Locate the cell with the specified text and output its (X, Y) center coordinate. 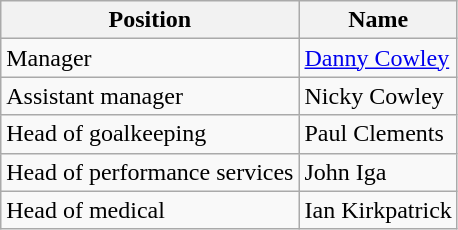
Danny Cowley (378, 58)
Head of goalkeeping (150, 134)
Head of performance services (150, 172)
Position (150, 20)
John Iga (378, 172)
Ian Kirkpatrick (378, 210)
Head of medical (150, 210)
Paul Clements (378, 134)
Name (378, 20)
Nicky Cowley (378, 96)
Manager (150, 58)
Assistant manager (150, 96)
